Capture the cell that displays the provided text and extract its [x, y] central coordinate. 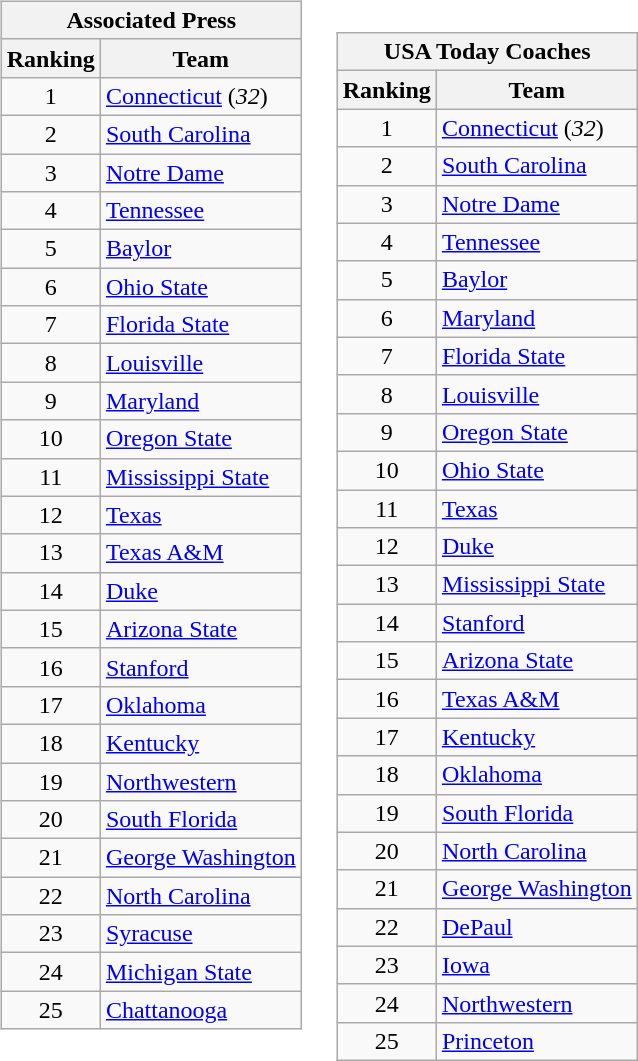
Iowa [536, 965]
Chattanooga [200, 1010]
Associated Press [151, 20]
Syracuse [200, 934]
DePaul [536, 927]
USA Today Coaches [487, 52]
Princeton [536, 1041]
Michigan State [200, 972]
